Return the (x, y) coordinate for the center point of the cell that contains the specified text.  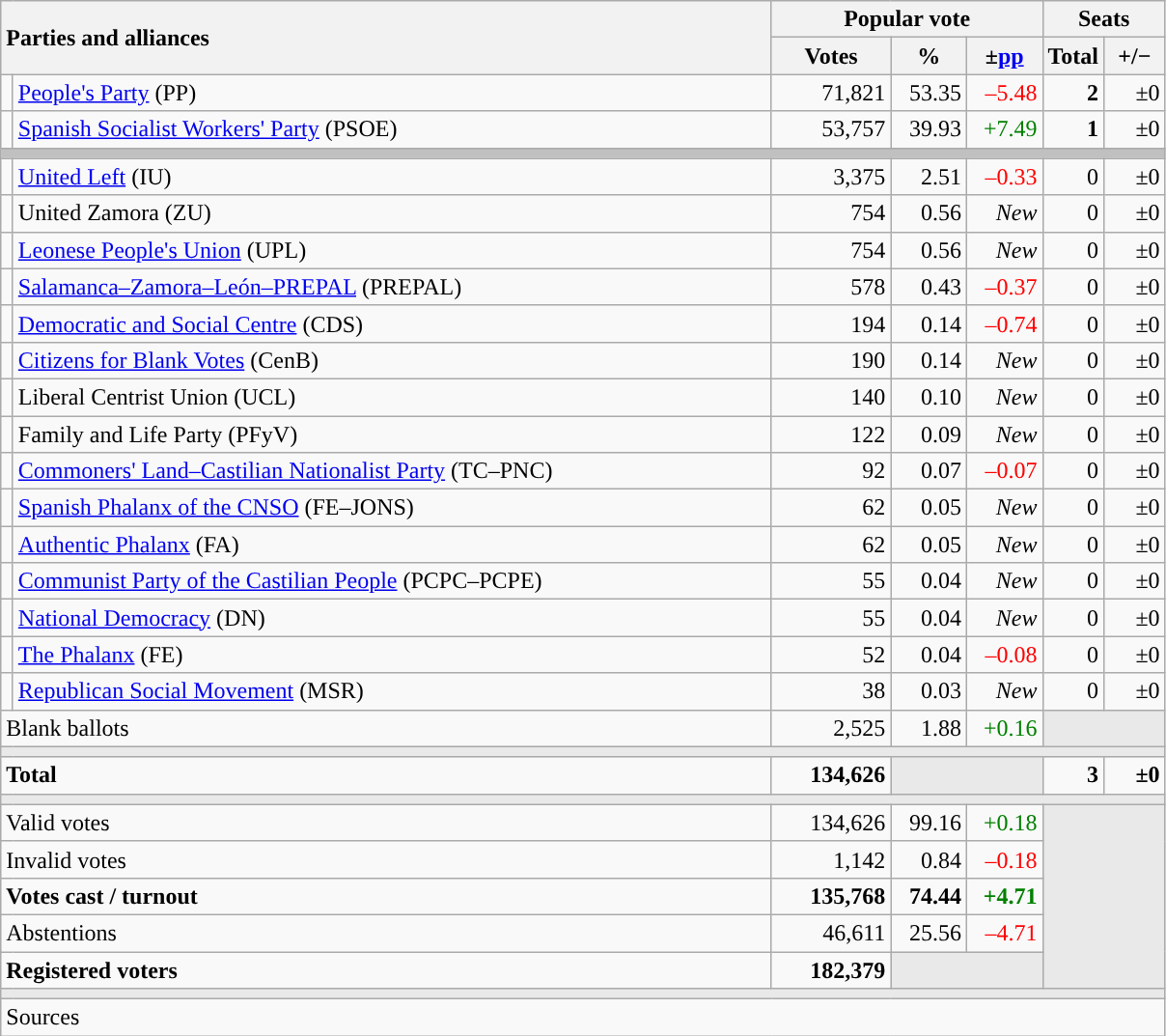
Sources (583, 1018)
122 (831, 434)
Leonese People's Union (UPL) (392, 250)
–5.48 (1004, 93)
Valid votes (386, 823)
+4.71 (1004, 896)
Spanish Socialist Workers' Party (PSOE) (392, 129)
99.16 (929, 823)
1 (1073, 129)
135,768 (831, 896)
Popular vote (907, 19)
Invalid votes (386, 859)
182,379 (831, 970)
578 (831, 287)
1.88 (929, 728)
52 (831, 655)
–4.71 (1004, 933)
Republican Social Movement (MSR) (392, 691)
53,757 (831, 129)
46,611 (831, 933)
–0.74 (1004, 323)
United Left (IU) (392, 177)
0.10 (929, 397)
0.03 (929, 691)
53.35 (929, 93)
United Zamora (ZU) (392, 213)
Blank ballots (386, 728)
3,375 (831, 177)
% (929, 56)
The Phalanx (FE) (392, 655)
71,821 (831, 93)
Liberal Centrist Union (UCL) (392, 397)
–0.37 (1004, 287)
+0.18 (1004, 823)
0.07 (929, 471)
+7.49 (1004, 129)
3 (1073, 775)
±pp (1004, 56)
+/− (1135, 56)
0.43 (929, 287)
38 (831, 691)
2,525 (831, 728)
Abstentions (386, 933)
Salamanca–Zamora–León–PREPAL (PREPAL) (392, 287)
Democratic and Social Centre (CDS) (392, 323)
1,142 (831, 859)
Authentic Phalanx (FA) (392, 545)
National Democracy (DN) (392, 618)
2.51 (929, 177)
–0.08 (1004, 655)
39.93 (929, 129)
Citizens for Blank Votes (CenB) (392, 360)
140 (831, 397)
0.84 (929, 859)
Commoners' Land–Castilian Nationalist Party (TC–PNC) (392, 471)
Registered voters (386, 970)
194 (831, 323)
2 (1073, 93)
Parties and alliances (386, 38)
92 (831, 471)
25.56 (929, 933)
–0.07 (1004, 471)
Spanish Phalanx of the CNSO (FE–JONS) (392, 508)
0.09 (929, 434)
–0.18 (1004, 859)
–0.33 (1004, 177)
Votes (831, 56)
Seats (1104, 19)
190 (831, 360)
Communist Party of the Castilian People (PCPC–PCPE) (392, 581)
Votes cast / turnout (386, 896)
74.44 (929, 896)
Family and Life Party (PFyV) (392, 434)
People's Party (PP) (392, 93)
+0.16 (1004, 728)
